Return the [x, y] coordinate for the center point of the cell that contains the specified text.  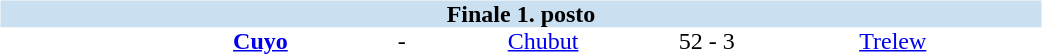
Trelew [893, 42]
52 - 3 [707, 42]
Finale 1. posto [520, 14]
Cuyo [260, 42]
- [402, 42]
Chubut [544, 42]
